Scan for the cell matching the given text and deliver its (x, y) coordinate at center. 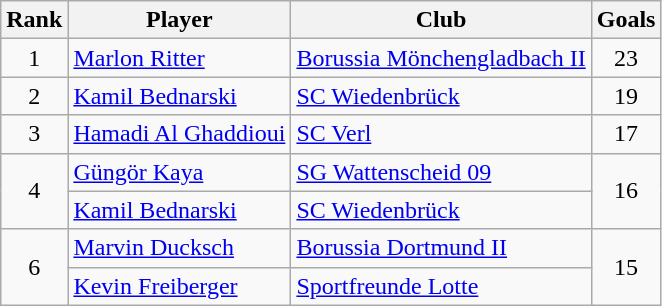
Borussia Dortmund II (441, 248)
Marlon Ritter (180, 58)
3 (34, 134)
15 (626, 267)
2 (34, 96)
Güngör Kaya (180, 172)
SC Verl (441, 134)
Club (441, 20)
Kevin Freiberger (180, 286)
23 (626, 58)
4 (34, 191)
17 (626, 134)
Marvin Ducksch (180, 248)
Borussia Mönchengladbach II (441, 58)
Player (180, 20)
6 (34, 267)
Sportfreunde Lotte (441, 286)
Hamadi Al Ghaddioui (180, 134)
16 (626, 191)
19 (626, 96)
1 (34, 58)
SG Wattenscheid 09 (441, 172)
Goals (626, 20)
Rank (34, 20)
